Search for the cell housing the specified text and yield its [x, y] center coordinate. 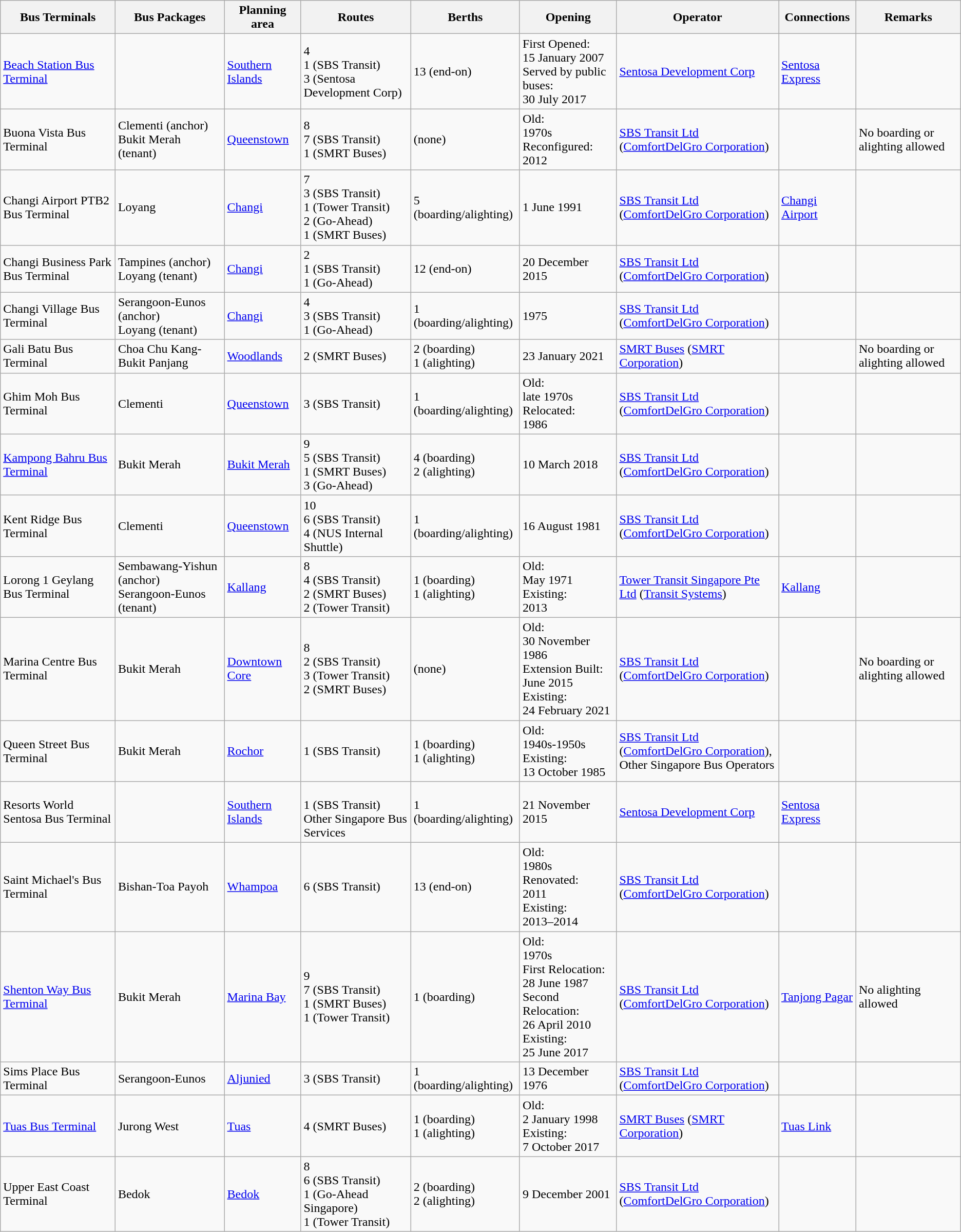
43 (SBS Transit)1 (Go-Ahead) [356, 316]
Whampoa [263, 887]
Upper East Coast Terminal [58, 1194]
Changi Business Park Bus Terminal [58, 269]
73 (SBS Transit)1 (Tower Transit)2 (Go-Ahead)1 (SMRT Buses) [356, 207]
Opening [568, 17]
Old:late 1970sRelocated:1986 [568, 404]
1 (SBS Transit) [356, 751]
Routes [356, 17]
Changi Airport PTB2 Bus Terminal [58, 207]
Aljunied [263, 1078]
97 (SBS Transit)1 (SMRT Buses)1 (Tower Transit) [356, 997]
2 (boarding)1 (alighting) [465, 356]
Tanjong Pagar [817, 997]
Serangoon-Eunos (anchor)Loyang (tenant) [169, 316]
6 (SBS Transit) [356, 887]
86 (SBS Transit)1 (Go-Ahead Singapore)1 (Tower Transit) [356, 1194]
Old:2 January 1998Existing:7 October 2017 [568, 1126]
Sims Place Bus Terminal [58, 1078]
1975 [568, 316]
1 (boarding) [465, 997]
87 (SBS Transit)1 (SMRT Buses) [356, 140]
Connections [817, 17]
Tuas Bus Terminal [58, 1126]
Tuas [263, 1126]
Berths [465, 17]
Rochor [263, 751]
Remarks [908, 17]
Planning area [263, 17]
95 (SBS Transit)1 (SMRT Buses)3 (Go-Ahead) [356, 464]
Old:1970sReconfigured:2012 [568, 140]
82 (SBS Transit)3 (Tower Transit)2 (SMRT Buses) [356, 669]
1 June 1991 [568, 207]
Serangoon-Eunos [169, 1078]
41 (SBS Transit)3 (Sentosa Development Corp) [356, 71]
Kampong Bahru Bus Terminal [58, 464]
Bus Packages [169, 17]
Marina Centre Bus Terminal [58, 669]
Saint Michael's Bus Terminal [58, 887]
Sembawang-Yishun (anchor)Serangoon-Eunos (tenant) [169, 586]
Old:1980sRenovated:2011Existing:2013–2014 [568, 887]
Resorts World Sentosa Bus Terminal [58, 812]
SBS Transit Ltd (ComfortDelGro Corporation),Other Singapore Bus Operators [698, 751]
4 (boarding)2 (alighting) [465, 464]
84 (SBS Transit)2 (SMRT Buses)2 (Tower Transit) [356, 586]
First Opened:15 January 2007Served by public buses:30 July 2017 [568, 71]
20 December 2015 [568, 269]
Old:1940s-1950sExisting:13 October 1985 [568, 751]
Tuas Link [817, 1126]
Buona Vista Bus Terminal [58, 140]
Ghim Moh Bus Terminal [58, 404]
13 December 1976 [568, 1078]
Shenton Way Bus Terminal [58, 997]
Marina Bay [263, 997]
Old:30 November 1986Extension Built:June 2015Existing:24 February 2021 [568, 669]
Clementi (anchor)Bukit Merah (tenant) [169, 140]
2 (SMRT Buses) [356, 356]
Bus Terminals [58, 17]
Changi Village Bus Terminal [58, 316]
21 (SBS Transit)1 (Go-Ahead) [356, 269]
Downtown Core [263, 669]
Lorong 1 Geylang Bus Terminal [58, 586]
Changi Airport [817, 207]
Loyang [169, 207]
Old:May 1971Existing:2013 [568, 586]
5 (boarding/alighting) [465, 207]
Tower Transit Singapore Pte Ltd (Transit Systems) [698, 586]
9 December 2001 [568, 1194]
No alighting allowed [908, 997]
Woodlands [263, 356]
23 January 2021 [568, 356]
4 (SMRT Buses) [356, 1126]
Tampines (anchor)Loyang (tenant) [169, 269]
Gali Batu Bus Terminal [58, 356]
Queen Street Bus Terminal [58, 751]
Choa Chu Kang-Bukit Panjang [169, 356]
16 August 1981 [568, 526]
Operator [698, 17]
12 (end-on) [465, 269]
10 March 2018 [568, 464]
2 (boarding)2 (alighting) [465, 1194]
Jurong West [169, 1126]
106 (SBS Transit)4 (NUS Internal Shuttle) [356, 526]
Bishan-Toa Payoh [169, 887]
21 November 2015 [568, 812]
Kent Ridge Bus Terminal [58, 526]
Old:1970sFirst Relocation:28 June 1987Second Relocation:26 April 2010Existing:25 June 2017 [568, 997]
1 (SBS Transit)Other Singapore Bus Services [356, 812]
Beach Station Bus Terminal [58, 71]
